For the text-containing cell, return its midpoint in (x, y) coordinate format. 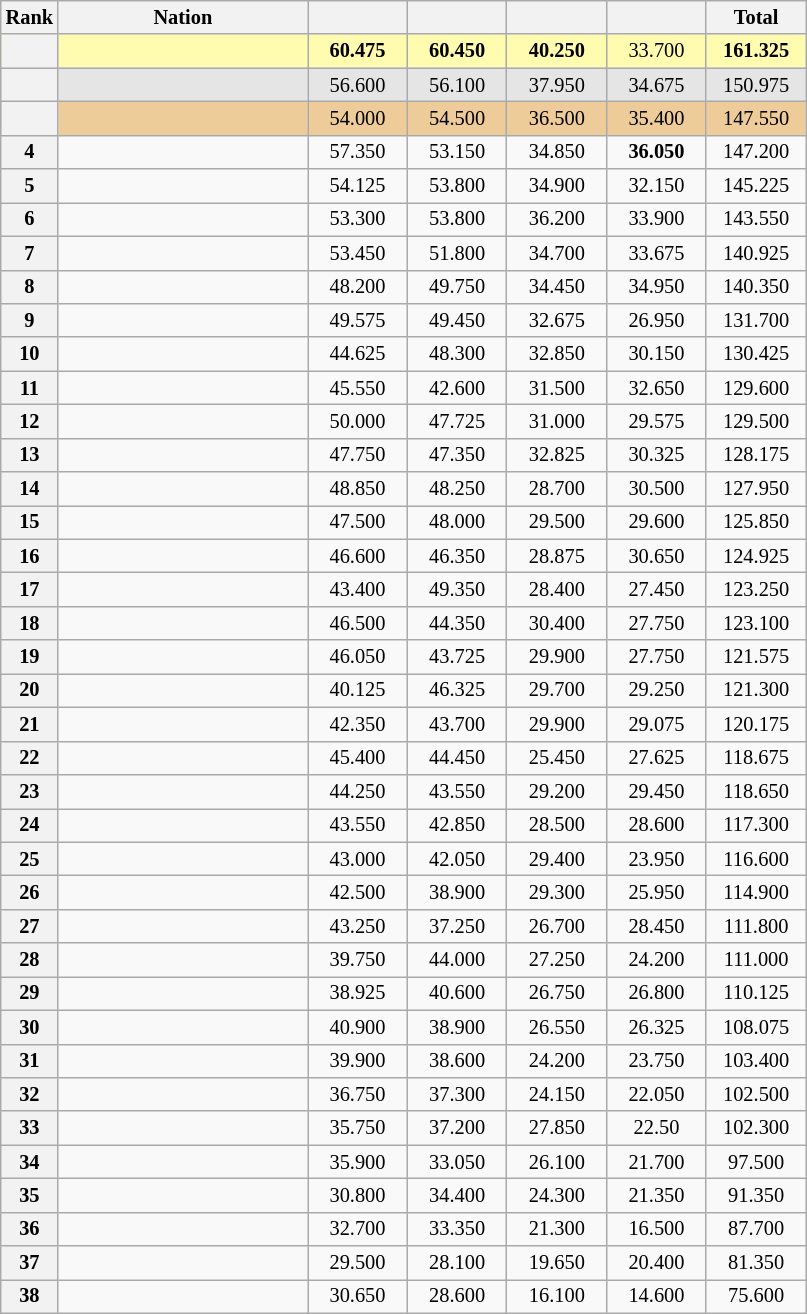
29.700 (557, 690)
45.550 (358, 388)
27.850 (557, 1128)
Nation (183, 17)
27.450 (657, 589)
26.750 (557, 993)
35.400 (657, 118)
46.350 (457, 556)
32.825 (557, 455)
36.200 (557, 219)
43.000 (358, 859)
81.350 (756, 1263)
44.350 (457, 623)
38 (30, 1296)
53.300 (358, 219)
22 (30, 758)
26.550 (557, 1027)
127.950 (756, 489)
33.050 (457, 1162)
123.250 (756, 589)
25.450 (557, 758)
47.750 (358, 455)
44.625 (358, 354)
42.050 (457, 859)
33 (30, 1128)
43.250 (358, 926)
35.900 (358, 1162)
131.700 (756, 320)
31.500 (557, 388)
28 (30, 960)
21.350 (657, 1195)
117.300 (756, 825)
35 (30, 1195)
30.400 (557, 623)
29.250 (657, 690)
60.475 (358, 51)
40.250 (557, 51)
39.750 (358, 960)
118.650 (756, 791)
32.850 (557, 354)
42.350 (358, 724)
121.300 (756, 690)
42.600 (457, 388)
147.200 (756, 152)
46.500 (358, 623)
30 (30, 1027)
140.925 (756, 253)
21.300 (557, 1229)
102.300 (756, 1128)
31 (30, 1061)
129.500 (756, 421)
24.150 (557, 1094)
29.200 (557, 791)
118.675 (756, 758)
34.900 (557, 186)
49.575 (358, 320)
120.175 (756, 724)
32 (30, 1094)
46.325 (457, 690)
10 (30, 354)
29.400 (557, 859)
51.800 (457, 253)
22.50 (657, 1128)
29.300 (557, 892)
48.200 (358, 287)
56.100 (457, 85)
28.875 (557, 556)
29.575 (657, 421)
37.950 (557, 85)
57.350 (358, 152)
35.750 (358, 1128)
123.100 (756, 623)
14 (30, 489)
36.050 (657, 152)
50.000 (358, 421)
26.100 (557, 1162)
48.250 (457, 489)
43.725 (457, 657)
27 (30, 926)
24 (30, 825)
27.625 (657, 758)
34 (30, 1162)
60.450 (457, 51)
34.850 (557, 152)
34.675 (657, 85)
53.150 (457, 152)
16.500 (657, 1229)
111.000 (756, 960)
32.700 (358, 1229)
48.000 (457, 522)
Total (756, 17)
147.550 (756, 118)
21 (30, 724)
75.600 (756, 1296)
42.500 (358, 892)
46.600 (358, 556)
49.350 (457, 589)
38.600 (457, 1061)
54.125 (358, 186)
47.500 (358, 522)
15 (30, 522)
116.600 (756, 859)
25.950 (657, 892)
16.100 (557, 1296)
37.250 (457, 926)
91.350 (756, 1195)
143.550 (756, 219)
124.925 (756, 556)
33.900 (657, 219)
24.300 (557, 1195)
16 (30, 556)
19.650 (557, 1263)
28.500 (557, 825)
26.800 (657, 993)
26.700 (557, 926)
34.450 (557, 287)
40.900 (358, 1027)
108.075 (756, 1027)
44.250 (358, 791)
36.750 (358, 1094)
46.050 (358, 657)
12 (30, 421)
9 (30, 320)
22.050 (657, 1094)
47.350 (457, 455)
39.900 (358, 1061)
26.325 (657, 1027)
40.125 (358, 690)
23.950 (657, 859)
23 (30, 791)
34.950 (657, 287)
37.200 (457, 1128)
33.675 (657, 253)
32.650 (657, 388)
20 (30, 690)
32.150 (657, 186)
32.675 (557, 320)
36.500 (557, 118)
102.500 (756, 1094)
17 (30, 589)
87.700 (756, 1229)
30.325 (657, 455)
47.725 (457, 421)
49.750 (457, 287)
48.850 (358, 489)
26.950 (657, 320)
49.450 (457, 320)
97.500 (756, 1162)
28.450 (657, 926)
54.500 (457, 118)
161.325 (756, 51)
8 (30, 287)
45.400 (358, 758)
25 (30, 859)
30.500 (657, 489)
23.750 (657, 1061)
56.600 (358, 85)
28.700 (557, 489)
30.150 (657, 354)
114.900 (756, 892)
27.250 (557, 960)
13 (30, 455)
4 (30, 152)
42.850 (457, 825)
150.975 (756, 85)
44.450 (457, 758)
128.175 (756, 455)
54.000 (358, 118)
34.700 (557, 253)
33.350 (457, 1229)
29.600 (657, 522)
7 (30, 253)
53.450 (358, 253)
130.425 (756, 354)
38.925 (358, 993)
103.400 (756, 1061)
111.800 (756, 926)
28.100 (457, 1263)
48.300 (457, 354)
40.600 (457, 993)
140.350 (756, 287)
30.800 (358, 1195)
Rank (30, 17)
43.700 (457, 724)
19 (30, 657)
44.000 (457, 960)
129.600 (756, 388)
11 (30, 388)
121.575 (756, 657)
29.450 (657, 791)
29 (30, 993)
14.600 (657, 1296)
110.125 (756, 993)
20.400 (657, 1263)
28.400 (557, 589)
37.300 (457, 1094)
21.700 (657, 1162)
29.075 (657, 724)
36 (30, 1229)
33.700 (657, 51)
125.850 (756, 522)
31.000 (557, 421)
5 (30, 186)
6 (30, 219)
145.225 (756, 186)
37 (30, 1263)
43.400 (358, 589)
34.400 (457, 1195)
18 (30, 623)
26 (30, 892)
